For the text-containing cell, return its midpoint in [X, Y] coordinate format. 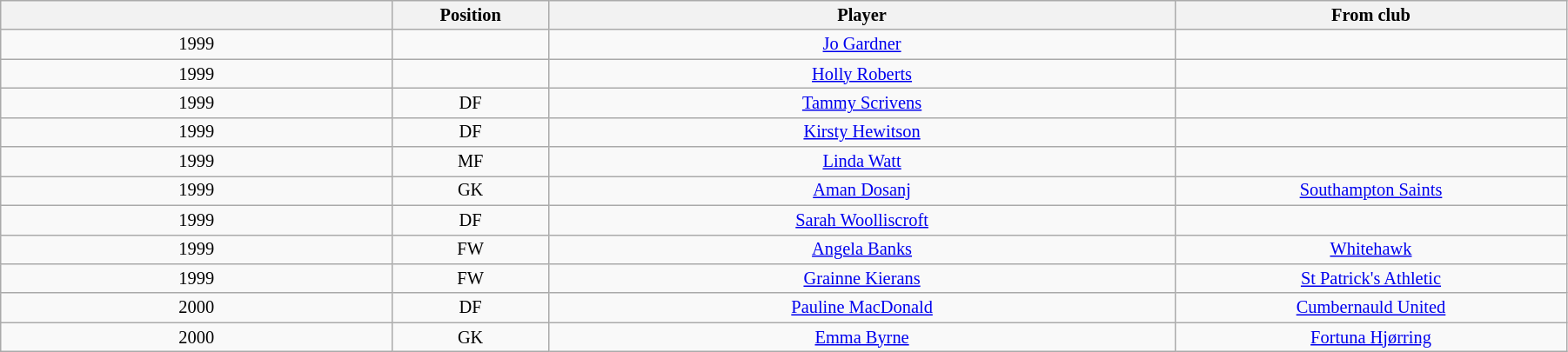
Kirsty Hewitson [862, 132]
Tammy Scrivens [862, 103]
Holly Roberts [862, 74]
Pauline MacDonald [862, 308]
Linda Watt [862, 162]
Fortuna Hjørring [1371, 337]
Grainne Kierans [862, 278]
Aman Dosanj [862, 190]
Sarah Woolliscroft [862, 220]
Cumbernauld United [1371, 308]
Southampton Saints [1371, 190]
MF [471, 162]
Jo Gardner [862, 44]
Angela Banks [862, 249]
Emma Byrne [862, 337]
Whitehawk [1371, 249]
Position [471, 15]
Player [862, 15]
From club [1371, 15]
St Patrick's Athletic [1371, 278]
